Output the (x, y) coordinate of the center of the cell containing the given text.  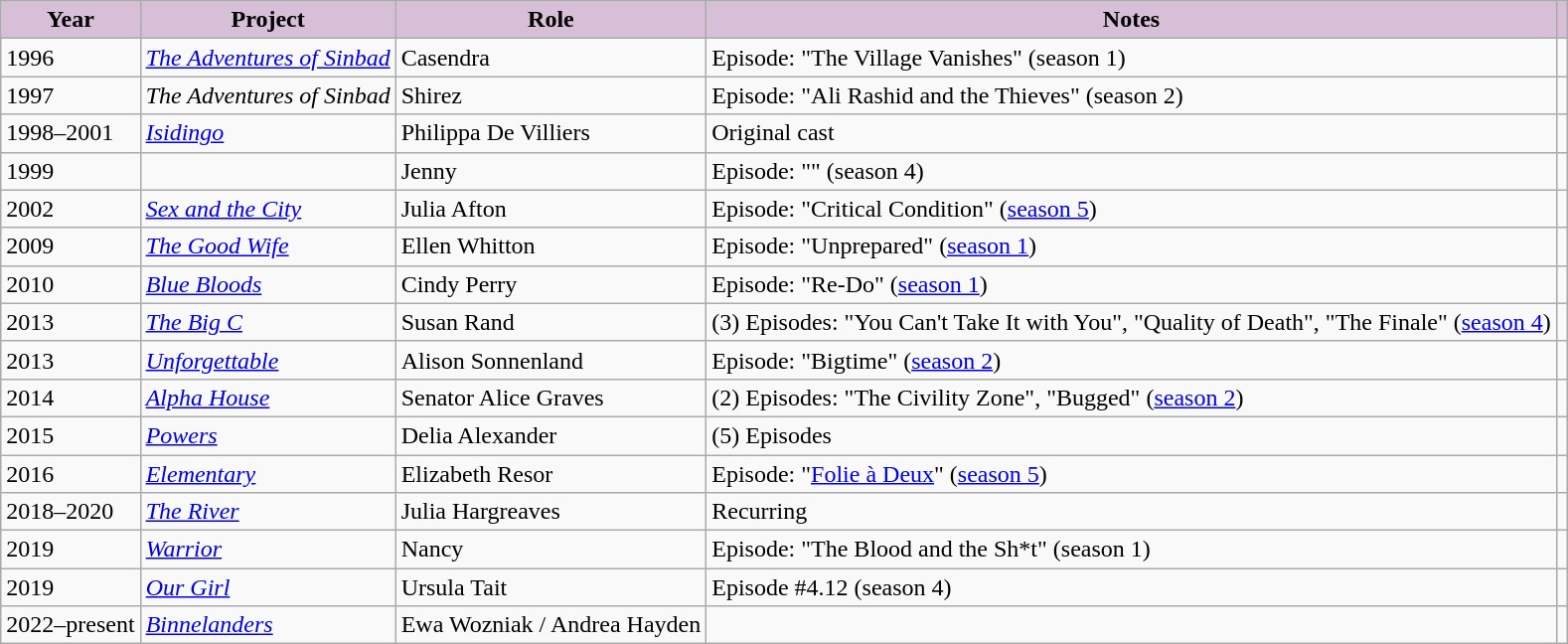
1996 (71, 58)
Recurring (1132, 512)
Episode: "" (season 4) (1132, 171)
Episode: "The Blood and the Sh*t" (season 1) (1132, 550)
2014 (71, 398)
Ellen Whitton (550, 246)
Jenny (550, 171)
Year (71, 20)
Episode: "Bigtime" (season 2) (1132, 360)
Senator Alice Graves (550, 398)
1999 (71, 171)
Episode: "Unprepared" (season 1) (1132, 246)
2018–2020 (71, 512)
2009 (71, 246)
2022–present (71, 625)
Episode: "Folie à Deux" (season 5) (1132, 474)
(3) Episodes: "You Can't Take It with You", "Quality of Death", "The Finale" (season 4) (1132, 322)
Episode: "Re-Do" (season 1) (1132, 284)
Powers (268, 435)
Elementary (268, 474)
Sex and the City (268, 209)
Notes (1132, 20)
Role (550, 20)
Unforgettable (268, 360)
Nancy (550, 550)
Philippa De Villiers (550, 133)
Isidingo (268, 133)
Alpha House (268, 398)
Julia Afton (550, 209)
1997 (71, 95)
2015 (71, 435)
Casendra (550, 58)
Warrior (268, 550)
(5) Episodes (1132, 435)
The River (268, 512)
2010 (71, 284)
The Good Wife (268, 246)
Episode: "The Village Vanishes" (season 1) (1132, 58)
Binnelanders (268, 625)
Susan Rand (550, 322)
Delia Alexander (550, 435)
The Big C (268, 322)
Ursula Tait (550, 587)
Episode: "Critical Condition" (season 5) (1132, 209)
2016 (71, 474)
Original cast (1132, 133)
Project (268, 20)
Elizabeth Resor (550, 474)
Shirez (550, 95)
Julia Hargreaves (550, 512)
1998–2001 (71, 133)
Alison Sonnenland (550, 360)
Episode #4.12 (season 4) (1132, 587)
2002 (71, 209)
Episode: "Ali Rashid and the Thieves" (season 2) (1132, 95)
Ewa Wozniak / Andrea Hayden (550, 625)
Blue Bloods (268, 284)
Cindy Perry (550, 284)
Our Girl (268, 587)
(2) Episodes: "The Civility Zone", "Bugged" (season 2) (1132, 398)
